Pinpoint the cell where the given text exists, returning its [X, Y] midpoint coordinate. 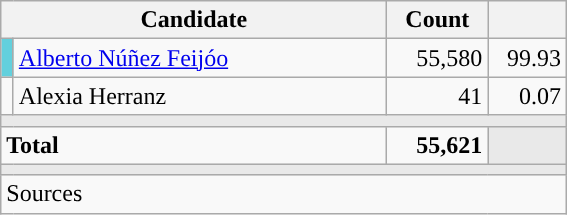
Alexia Herranz [200, 96]
Count [438, 20]
Candidate [194, 20]
99.93 [528, 58]
41 [438, 96]
Sources [284, 194]
0.07 [528, 96]
55,580 [438, 58]
Total [194, 145]
Alberto Núñez Feijóo [200, 58]
55,621 [438, 145]
